Locate the cell with the specified text and output its [X, Y] center coordinate. 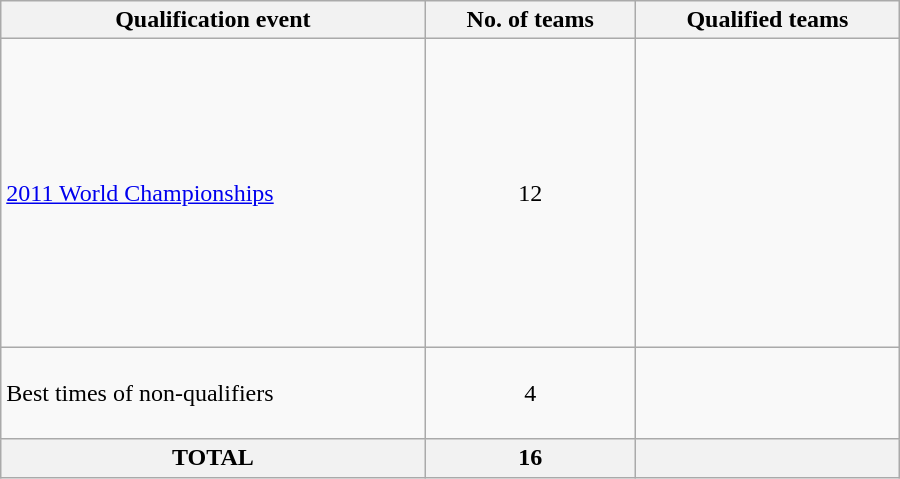
2011 World Championships [213, 193]
4 [530, 393]
Qualification event [213, 20]
No. of teams [530, 20]
12 [530, 193]
TOTAL [213, 458]
Best times of non-qualifiers [213, 393]
16 [530, 458]
Qualified teams [768, 20]
